Provide the [X, Y] coordinate of the cell's center where the given text is located.  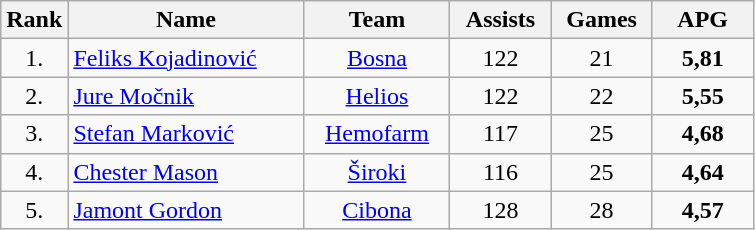
Assists [500, 20]
Name [186, 20]
2. [34, 96]
28 [602, 210]
Feliks Kojadinović [186, 58]
Team [377, 20]
Široki [377, 172]
128 [500, 210]
4,57 [702, 210]
Stefan Marković [186, 134]
Jamont Gordon [186, 210]
Bosna [377, 58]
4. [34, 172]
Hemofarm [377, 134]
117 [500, 134]
3. [34, 134]
1. [34, 58]
4,68 [702, 134]
5,81 [702, 58]
Chester Mason [186, 172]
Helios [377, 96]
4,64 [702, 172]
APG [702, 20]
Games [602, 20]
116 [500, 172]
5. [34, 210]
Jure Močnik [186, 96]
Rank [34, 20]
5,55 [702, 96]
22 [602, 96]
Cibona [377, 210]
21 [602, 58]
